Provide the [x, y] coordinate of the cell's center where the given text is located.  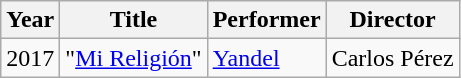
Director [392, 20]
Carlos Pérez [392, 58]
Title [134, 20]
Yandel [266, 58]
"Mi Religión" [134, 58]
2017 [30, 58]
Year [30, 20]
Performer [266, 20]
